Pinpoint the cell where the given text exists, returning its [x, y] midpoint coordinate. 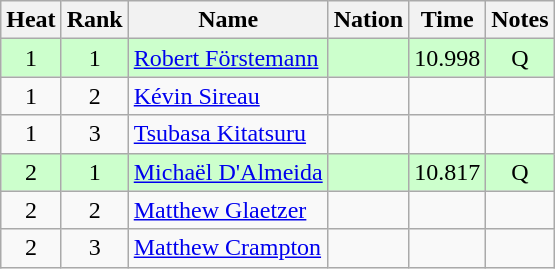
Michaël D'Almeida [228, 172]
Robert Förstemann [228, 58]
Rank [94, 20]
Kévin Sireau [228, 96]
Nation [368, 20]
Tsubasa Kitatsuru [228, 134]
Heat [31, 20]
Time [448, 20]
Name [228, 20]
Matthew Glaetzer [228, 210]
Matthew Crampton [228, 248]
10.817 [448, 172]
Notes [520, 20]
10.998 [448, 58]
